Return (x, y) of the center of cell containing provided text 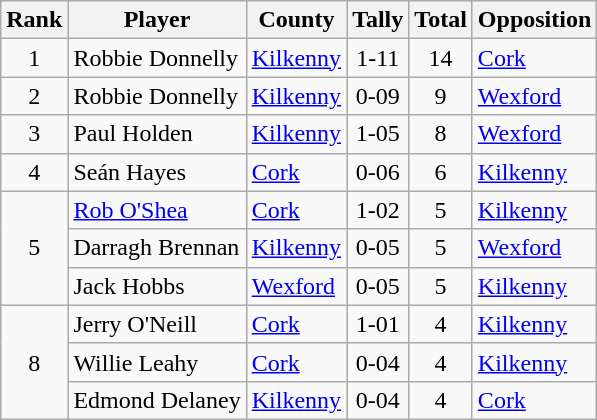
County (296, 20)
Darragh Brennan (157, 248)
Seán Hayes (157, 172)
Player (157, 20)
1-02 (378, 210)
Rank (34, 20)
Jack Hobbs (157, 286)
Jerry O'Neill (157, 324)
2 (34, 96)
0-06 (378, 172)
3 (34, 134)
Opposition (534, 20)
Paul Holden (157, 134)
Edmond Delaney (157, 400)
6 (441, 172)
1-11 (378, 58)
Tally (378, 20)
Total (441, 20)
1-05 (378, 134)
Rob O'Shea (157, 210)
9 (441, 96)
1 (34, 58)
14 (441, 58)
Willie Leahy (157, 362)
1-01 (378, 324)
0-09 (378, 96)
